Identify which cell holds the provided text, then report its (x, y) central coordinate. 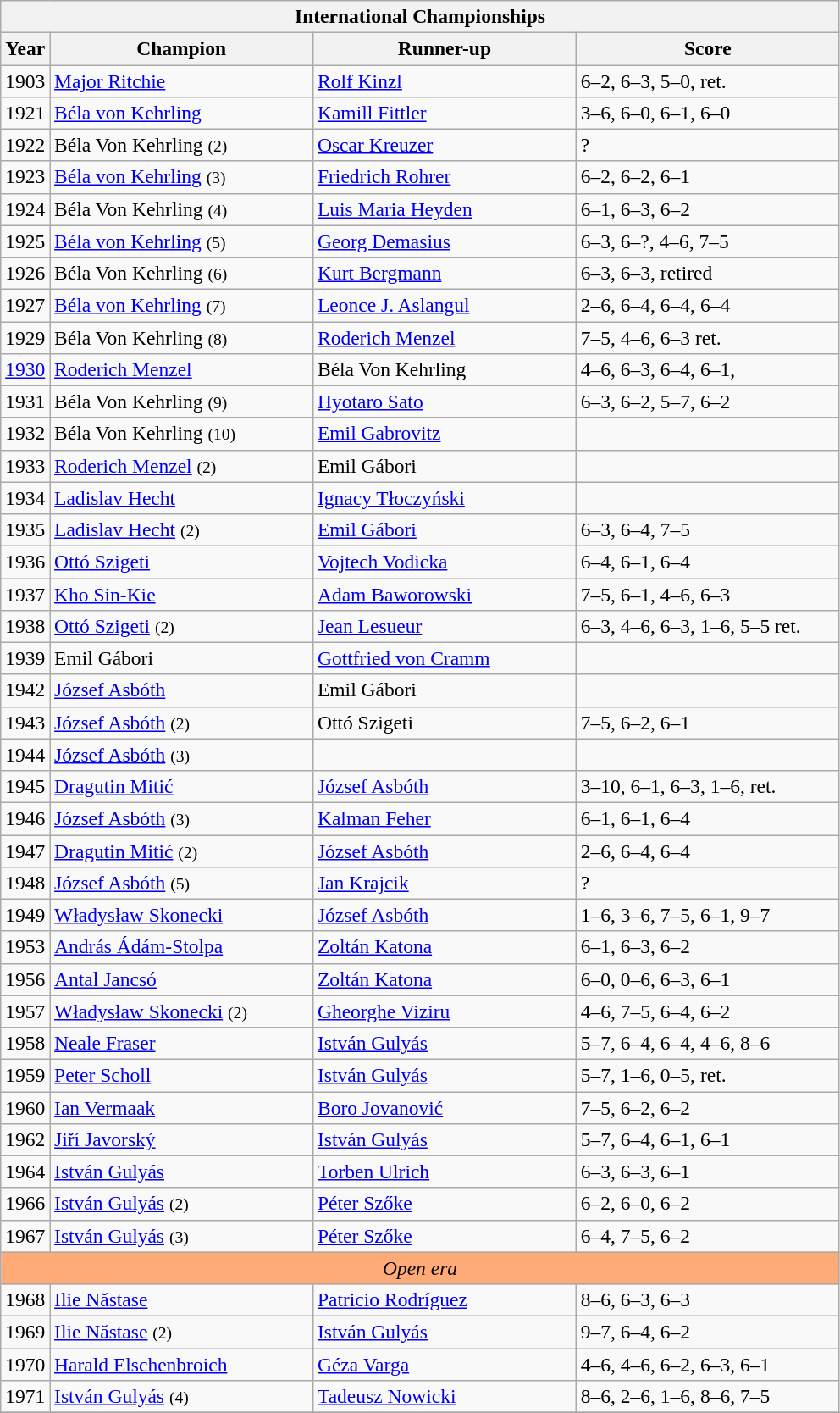
8–6, 6–3, 6–3 (708, 1299)
1948 (25, 883)
3–10, 6–1, 6–3, 1–6, ret. (708, 786)
Ignacy Tłoczyński (445, 498)
6–4, 7–5, 6–2 (708, 1236)
1970 (25, 1364)
Gheorghe Viziru (445, 1011)
1930 (25, 369)
1942 (25, 690)
Béla von Kehrling (7) (181, 305)
Roderich Menzel (2) (181, 466)
Kamill Fittler (445, 113)
István Gulyás (3) (181, 1236)
Peter Scholl (181, 1075)
1943 (25, 723)
6–2, 6–0, 6–2 (708, 1204)
International Championships (420, 16)
1946 (25, 818)
Major Ritchie (181, 80)
Luis Maria Heyden (445, 209)
Władysław Skonecki (181, 915)
6–3, 4–6, 6–3, 1–6, 5–5 ret. (708, 626)
Leonce J. Aslangul (445, 305)
Kalman Feher (445, 818)
Patricio Rodríguez (445, 1299)
Emil Gabrovitz (445, 434)
Béla von Kehrling (5) (181, 241)
6–2, 6–2, 6–1 (708, 177)
1927 (25, 305)
5–7, 6–4, 6–1, 6–1 (708, 1139)
Béla Von Kehrling (8) (181, 337)
2–6, 6–4, 6–4 (708, 851)
Score (708, 48)
Year (25, 48)
1922 (25, 145)
1971 (25, 1396)
6–1, 6–1, 6–4 (708, 818)
7–5, 6–1, 4–6, 6–3 (708, 594)
Hyotaro Sato (445, 402)
1934 (25, 498)
Kurt Bergmann (445, 273)
József Asbóth (5) (181, 883)
Ottó Szigeti (2) (181, 626)
1944 (25, 755)
6–0, 0–6, 6–3, 6–1 (708, 979)
1964 (25, 1172)
4–6, 4–6, 6–2, 6–3, 6–1 (708, 1364)
6–2, 6–3, 5–0, ret. (708, 80)
1903 (25, 80)
1938 (25, 626)
Béla von Kehrling (181, 113)
Dragutin Mitić (2) (181, 851)
Torben Ulrich (445, 1172)
Vojtech Vodicka (445, 562)
Ladislav Hecht (181, 498)
1935 (25, 529)
4–6, 6–3, 6–4, 6–1, (708, 369)
1957 (25, 1011)
Ilie Năstase (181, 1299)
1925 (25, 241)
2–6, 6–4, 6–4, 6–4 (708, 305)
Rolf Kinzl (445, 80)
Antal Jancsó (181, 979)
8–6, 2–6, 1–6, 8–6, 7–5 (708, 1396)
Béla Von Kehrling (2) (181, 145)
6–3, 6–3, 6–1 (708, 1172)
Georg Demasius (445, 241)
Béla Von Kehrling (10) (181, 434)
Friedrich Rohrer (445, 177)
1960 (25, 1107)
6–3, 6–?, 4–6, 7–5 (708, 241)
Champion (181, 48)
Boro Jovanović (445, 1107)
1926 (25, 273)
1939 (25, 658)
1958 (25, 1043)
András Ádám-Stolpa (181, 947)
1947 (25, 851)
7–5, 6–2, 6–1 (708, 723)
Béla Von Kehrling (6) (181, 273)
Jan Krajcik (445, 883)
1931 (25, 402)
Neale Fraser (181, 1043)
Béla Von Kehrling (445, 369)
Béla Von Kehrling (9) (181, 402)
1968 (25, 1299)
Ladislav Hecht (2) (181, 529)
1956 (25, 979)
1932 (25, 434)
Tadeusz Nowicki (445, 1396)
Jean Lesueur (445, 626)
Ilie Năstase (2) (181, 1332)
Jiří Javorský (181, 1139)
Władysław Skonecki (2) (181, 1011)
1959 (25, 1075)
5–7, 6–4, 6–4, 4–6, 8–6 (708, 1043)
4–6, 7–5, 6–4, 6–2 (708, 1011)
1923 (25, 177)
5–7, 1–6, 0–5, ret. (708, 1075)
1936 (25, 562)
Ian Vermaak (181, 1107)
6–3, 6–4, 7–5 (708, 529)
1967 (25, 1236)
7–5, 4–6, 6–3 ret. (708, 337)
Béla Von Kehrling (4) (181, 209)
Béla von Kehrling (3) (181, 177)
Géza Varga (445, 1364)
6–3, 6–2, 5–7, 6–2 (708, 402)
1966 (25, 1204)
Open era (420, 1268)
7–5, 6–2, 6–2 (708, 1107)
9–7, 6–4, 6–2 (708, 1332)
1945 (25, 786)
Harald Elschenbroich (181, 1364)
József Asbóth (2) (181, 723)
1933 (25, 466)
1949 (25, 915)
Dragutin Mitić (181, 786)
Gottfried von Cramm (445, 658)
Oscar Kreuzer (445, 145)
Adam Baworowski (445, 594)
1937 (25, 594)
3–6, 6–0, 6–1, 6–0 (708, 113)
1–6, 3–6, 7–5, 6–1, 9–7 (708, 915)
6–3, 6–3, retired (708, 273)
1921 (25, 113)
István Gulyás (2) (181, 1204)
1962 (25, 1139)
István Gulyás (4) (181, 1396)
6–4, 6–1, 6–4 (708, 562)
1969 (25, 1332)
1929 (25, 337)
Runner-up (445, 48)
Kho Sin-Kie (181, 594)
1953 (25, 947)
1924 (25, 209)
